Extract the [X, Y] coordinate from the center of the cell holding the provided text.  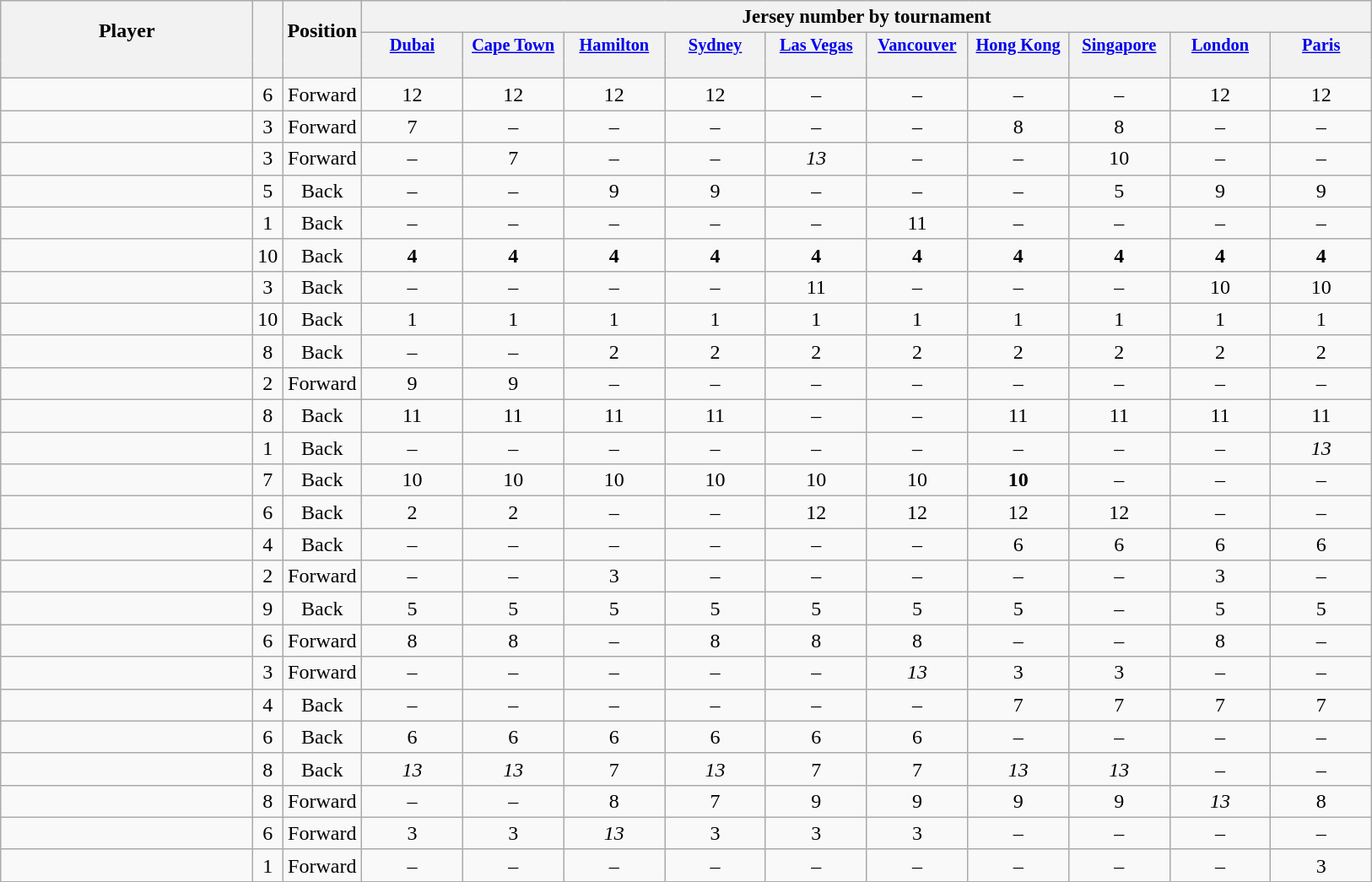
London [1220, 46]
Singapore [1119, 46]
Jersey number by tournament [867, 17]
Player [127, 30]
Cape Town [513, 46]
Vancouver [917, 46]
Sydney [716, 46]
Paris [1321, 46]
Position [322, 30]
Dubai [413, 46]
Las Vegas [816, 46]
Hamilton [614, 46]
Hong Kong [1018, 46]
